Search for the cell housing the specified text and yield its [X, Y] center coordinate. 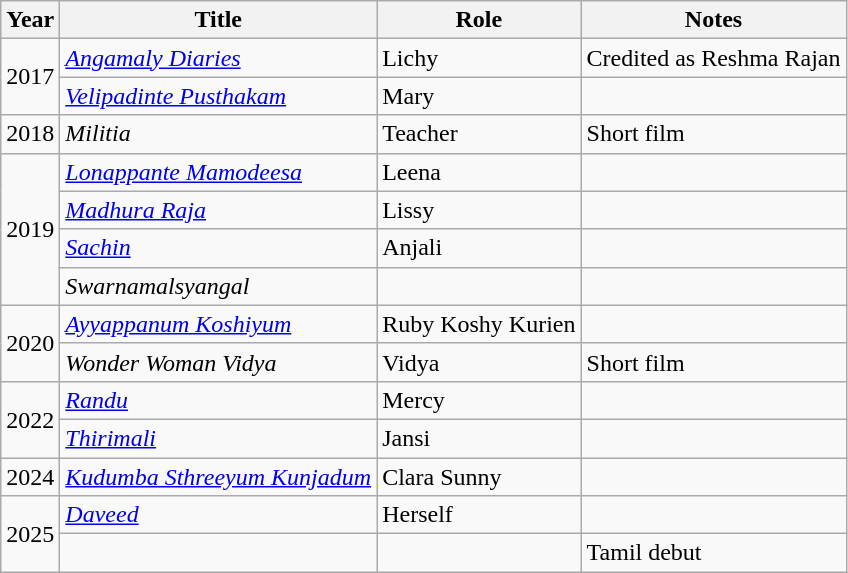
Herself [479, 515]
Clara Sunny [479, 477]
Credited as Reshma Rajan [714, 58]
Randu [218, 400]
Lonappante Mamodeesa [218, 172]
Anjali [479, 248]
2024 [30, 477]
Mercy [479, 400]
Kudumba Sthreeyum Kunjadum [218, 477]
Angamaly Diaries [218, 58]
Title [218, 20]
Year [30, 20]
2018 [30, 134]
2017 [30, 77]
Swarnamalsyangal [218, 286]
2025 [30, 534]
Role [479, 20]
Lissy [479, 210]
Lichy [479, 58]
Jansi [479, 438]
Leena [479, 172]
Ruby Koshy Kurien [479, 324]
2022 [30, 419]
Vidya [479, 362]
Sachin [218, 248]
Wonder Woman Vidya [218, 362]
Thirimali [218, 438]
Teacher [479, 134]
2019 [30, 229]
2020 [30, 343]
Militia [218, 134]
Daveed [218, 515]
Madhura Raja [218, 210]
Tamil debut [714, 553]
Ayyappanum Koshiyum [218, 324]
Velipadinte Pusthakam [218, 96]
Notes [714, 20]
Mary [479, 96]
